Extract the (X, Y) coordinate from the center of the cell holding the provided text.  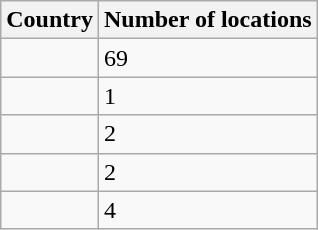
1 (208, 96)
4 (208, 210)
Number of locations (208, 20)
69 (208, 58)
Country (50, 20)
